Extract the [X, Y] coordinate from the center of the cell holding the provided text.  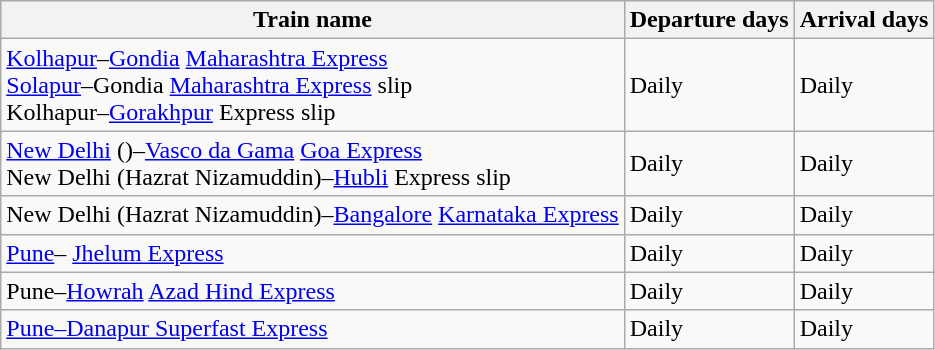
Arrival days [864, 20]
Pune–Danapur Superfast Express [312, 329]
Pune– Jhelum Express [312, 253]
Pune–Howrah Azad Hind Express [312, 291]
Train name [312, 20]
New Delhi ()–Vasco da Gama Goa ExpressNew Delhi (Hazrat Nizamuddin)–Hubli Express slip [312, 164]
Kolhapur–Gondia Maharashtra ExpressSolapur–Gondia Maharashtra Express slipKolhapur–Gorakhpur Express slip [312, 85]
New Delhi (Hazrat Nizamuddin)–Bangalore Karnataka Express [312, 215]
Departure days [709, 20]
